Return [X, Y] of the center of cell containing provided text 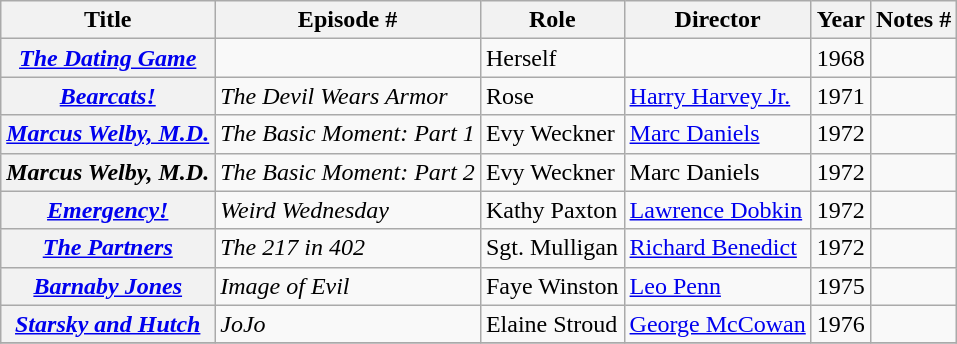
1976 [840, 324]
Notes # [913, 20]
The Partners [108, 248]
Harry Harvey Jr. [718, 96]
1968 [840, 58]
Barnaby Jones [108, 286]
Episode # [348, 20]
Sgt. Mulligan [552, 248]
Faye Winston [552, 286]
Role [552, 20]
The 217 in 402 [348, 248]
Weird Wednesday [348, 210]
Richard Benedict [718, 248]
Rose [552, 96]
Title [108, 20]
Bearcats! [108, 96]
Year [840, 20]
Kathy Paxton [552, 210]
The Basic Moment: Part 1 [348, 134]
1975 [840, 286]
Elaine Stroud [552, 324]
Herself [552, 58]
Director [718, 20]
JoJo [348, 324]
Image of Evil [348, 286]
The Dating Game [108, 58]
The Basic Moment: Part 2 [348, 172]
The Devil Wears Armor [348, 96]
Lawrence Dobkin [718, 210]
1971 [840, 96]
Emergency! [108, 210]
Leo Penn [718, 286]
Starsky and Hutch [108, 324]
George McCowan [718, 324]
